Determine the (x, y) coordinate at the center of the cell enclosing the given text.  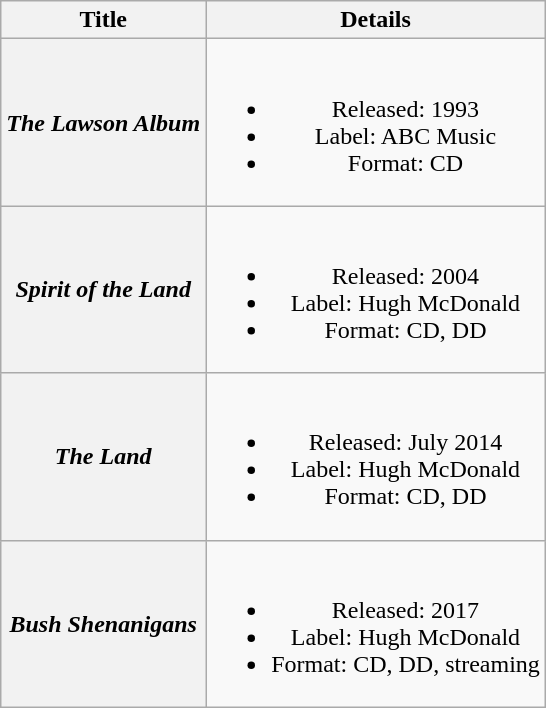
Bush Shenanigans (104, 624)
Released: July 2014Label: Hugh McDonaldFormat: CD, DD (376, 456)
Spirit of the Land (104, 290)
Title (104, 20)
The Lawson Album (104, 122)
Released: 2004Label: Hugh McDonaldFormat: CD, DD (376, 290)
The Land (104, 456)
Details (376, 20)
Released: 1993Label: ABC MusicFormat: CD (376, 122)
Released: 2017Label: Hugh McDonaldFormat: CD, DD, streaming (376, 624)
